From the cell containing the given text, extract its center point as [X, Y] coordinate. 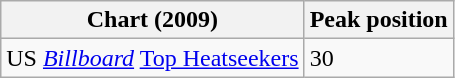
US Billboard Top Heatseekers [152, 58]
30 [378, 58]
Peak position [378, 20]
Chart (2009) [152, 20]
